Pinpoint the cell where the given text exists, returning its (X, Y) midpoint coordinate. 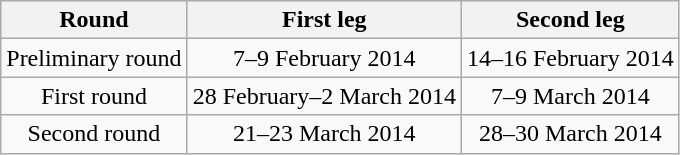
Preliminary round (94, 58)
First round (94, 96)
14–16 February 2014 (570, 58)
7–9 March 2014 (570, 96)
First leg (324, 20)
28 February–2 March 2014 (324, 96)
Round (94, 20)
Second round (94, 134)
7–9 February 2014 (324, 58)
21–23 March 2014 (324, 134)
Second leg (570, 20)
28–30 March 2014 (570, 134)
